From the cell containing the given text, extract its center point as [X, Y] coordinate. 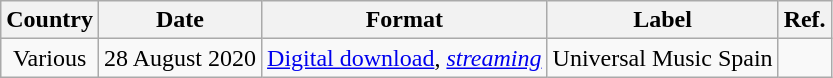
Universal Music Spain [662, 58]
Label [662, 20]
Ref. [804, 20]
Various [50, 58]
Country [50, 20]
28 August 2020 [180, 58]
Format [404, 20]
Digital download, streaming [404, 58]
Date [180, 20]
